Scan for the cell matching the given text and deliver its [X, Y] coordinate at center. 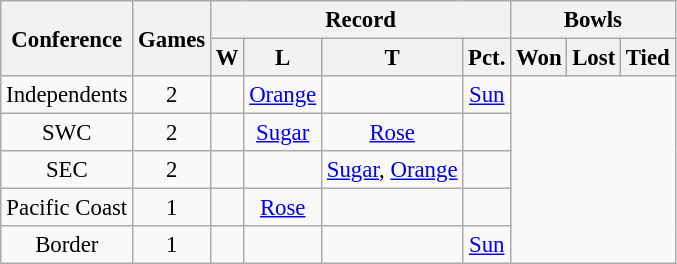
Record [360, 20]
Won [539, 58]
SEC [67, 170]
Conference [67, 38]
L [283, 58]
Lost [594, 58]
Games [172, 38]
Pct. [487, 58]
T [392, 58]
Tied [648, 58]
SWC [67, 133]
Pacific Coast [67, 208]
Bowls [593, 20]
Sugar [283, 133]
Border [67, 245]
Orange [283, 95]
Independents [67, 95]
W [226, 58]
Sugar, Orange [392, 170]
